Locate the cell with the specified text and output its (x, y) center coordinate. 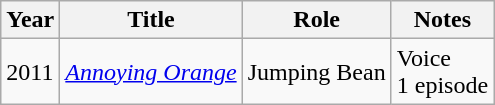
Year (30, 20)
Voice1 episode (442, 72)
Annoying Orange (151, 72)
Jumping Bean (316, 72)
Notes (442, 20)
Role (316, 20)
2011 (30, 72)
Title (151, 20)
